Capture the cell that displays the provided text and extract its (X, Y) central coordinate. 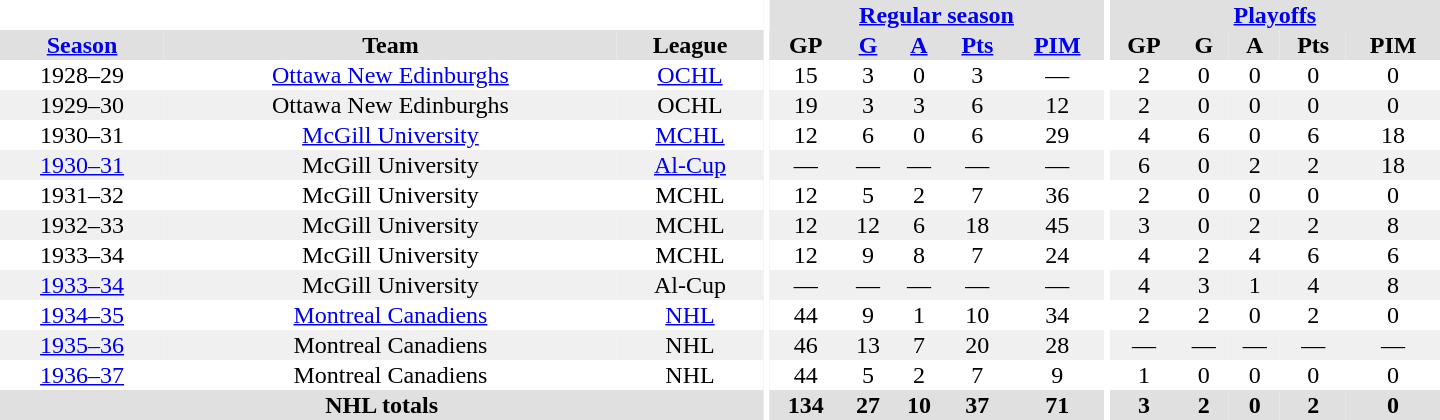
NHL totals (382, 405)
1929–30 (82, 105)
League (690, 45)
15 (806, 75)
24 (1057, 255)
46 (806, 345)
Team (390, 45)
13 (868, 345)
134 (806, 405)
29 (1057, 135)
71 (1057, 405)
27 (868, 405)
36 (1057, 195)
1934–35 (82, 315)
1936–37 (82, 375)
Playoffs (1275, 15)
1931–32 (82, 195)
37 (977, 405)
45 (1057, 225)
Regular season (936, 15)
1932–33 (82, 225)
1935–36 (82, 345)
Season (82, 45)
34 (1057, 315)
19 (806, 105)
1928–29 (82, 75)
20 (977, 345)
28 (1057, 345)
